Find where the given text appears and provide that cell's center as [x, y] coordinate. 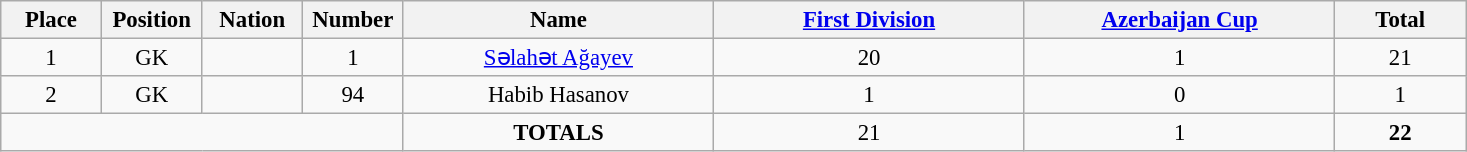
Number [354, 20]
Total [1400, 20]
TOTALS [558, 133]
Habib Hasanov [558, 95]
Name [558, 20]
94 [354, 95]
22 [1400, 133]
20 [870, 58]
Azerbaijan Cup [1180, 20]
2 [52, 95]
0 [1180, 95]
Səlahət Ağayev [558, 58]
Nation [252, 20]
Place [52, 20]
First Division [870, 20]
Position [152, 20]
